Extract the [X, Y] coordinate from the center of the cell holding the provided text.  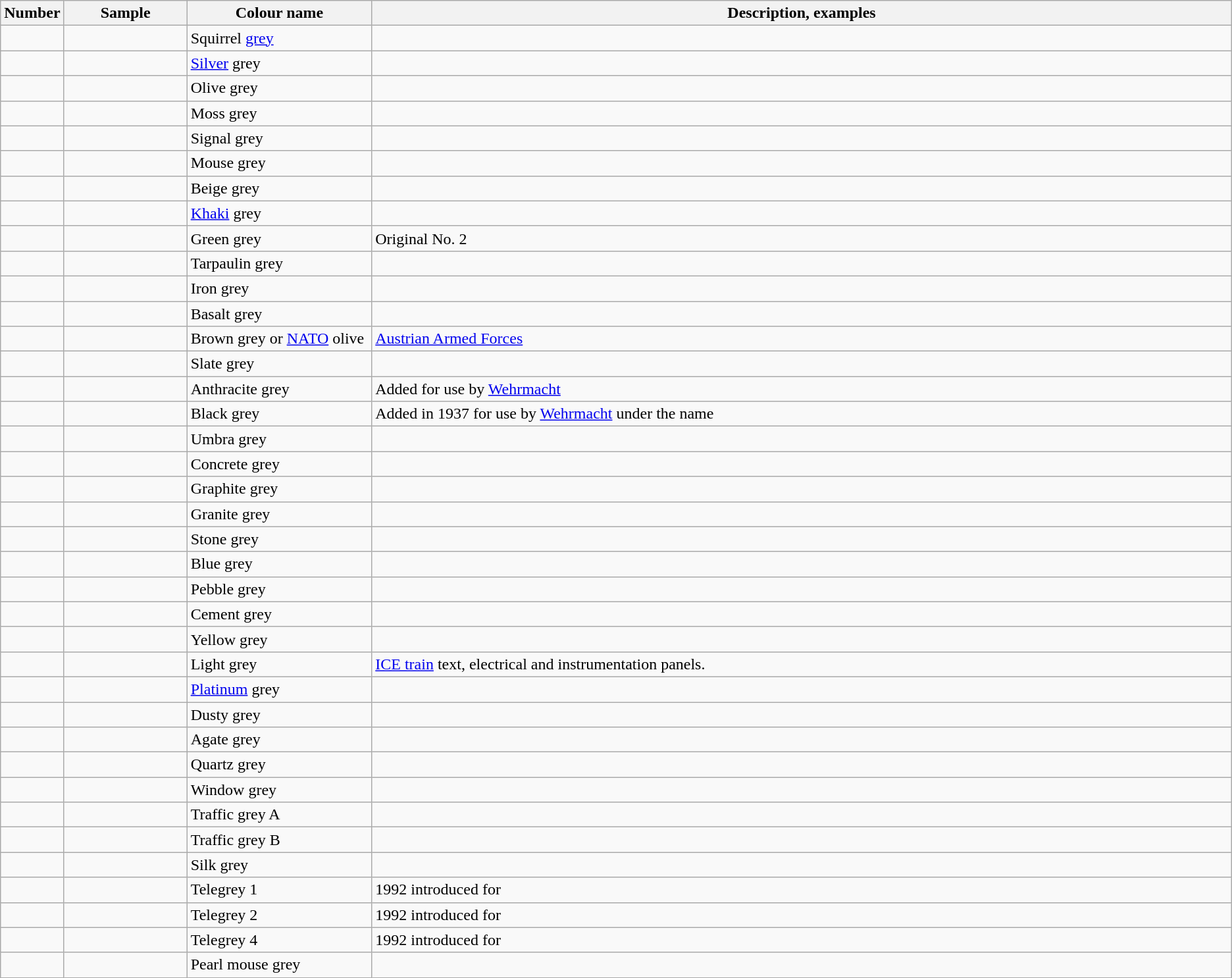
Khaki grey [279, 213]
Stone grey [279, 539]
Description, examples [802, 13]
Mouse grey [279, 163]
Granite grey [279, 514]
Yellow grey [279, 639]
Sample [125, 13]
Silk grey [279, 865]
Squirrel grey [279, 38]
Tarpaulin grey [279, 263]
Blue grey [279, 564]
Moss grey [279, 113]
Slate grey [279, 364]
Agate grey [279, 740]
Added in 1937 for use by Wehrmacht under the name [802, 414]
Pebble grey [279, 589]
Traffic grey B [279, 840]
Added for use by Wehrmacht [802, 389]
Graphite grey [279, 489]
Beige grey [279, 188]
Light grey [279, 664]
Green grey [279, 238]
Iron grey [279, 288]
Concrete grey [279, 464]
Platinum grey [279, 689]
Number [32, 13]
Austrian Armed Forces [802, 339]
Dusty grey [279, 714]
Telegrey 1 [279, 890]
Traffic grey A [279, 815]
Olive grey [279, 88]
Silver grey [279, 63]
Quartz grey [279, 765]
Telegrey 4 [279, 940]
Telegrey 2 [279, 915]
ICE train text, electrical and instrumentation panels. [802, 664]
Cement grey [279, 614]
Brown grey or NATO olive [279, 339]
Black grey [279, 414]
Umbra grey [279, 439]
Anthracite grey [279, 389]
Pearl mouse grey [279, 965]
Signal grey [279, 138]
Original No. 2 [802, 238]
Basalt grey [279, 314]
Colour name [279, 13]
Window grey [279, 790]
